Locate the cell with the specified text and output its [X, Y] center coordinate. 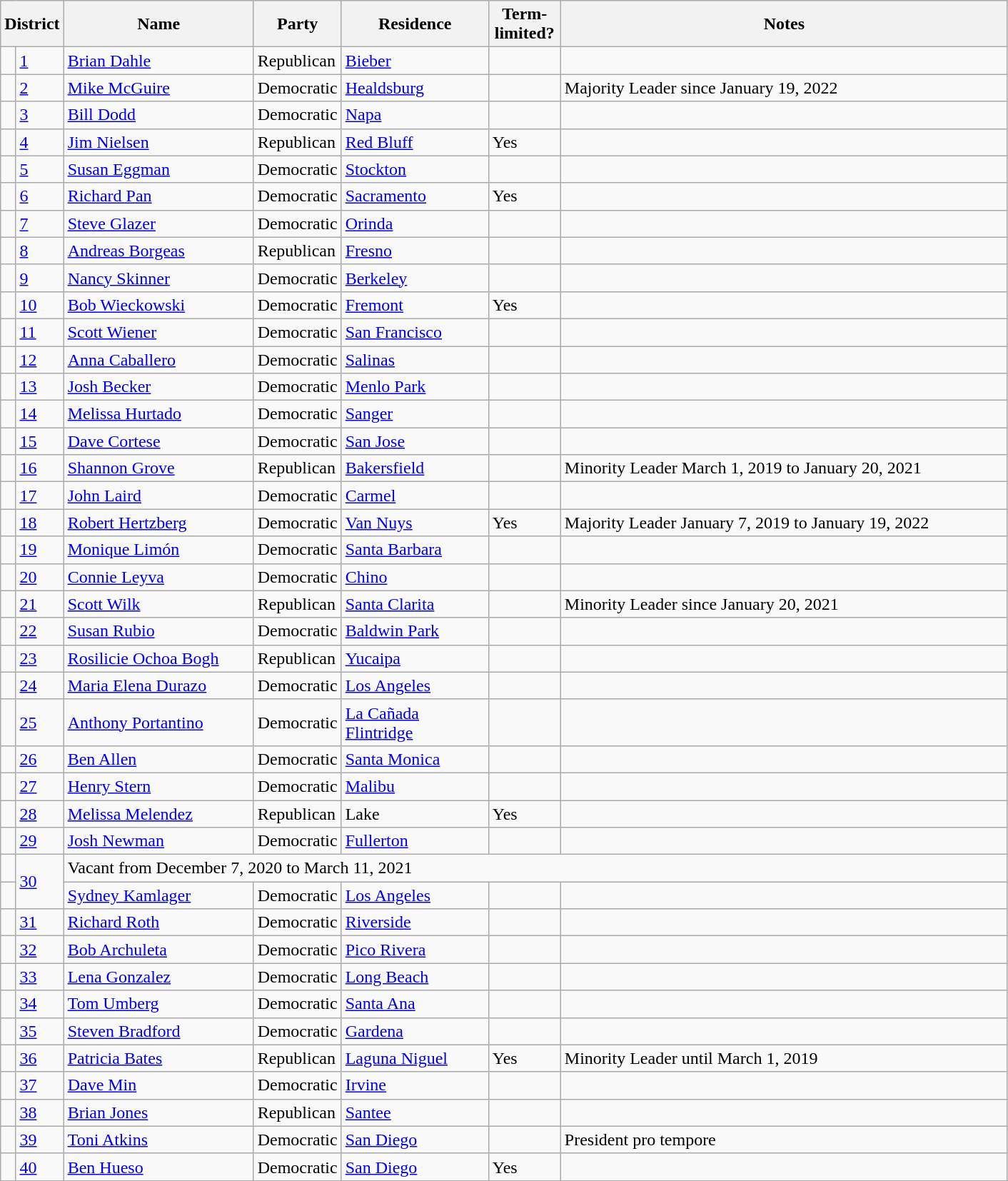
36 [40, 1058]
Carmel [415, 496]
5 [40, 169]
28 [40, 813]
Fresno [415, 251]
9 [40, 278]
Jim Nielsen [158, 142]
Notes [784, 24]
Anna Caballero [158, 359]
40 [40, 1167]
San Francisco [415, 332]
Brian Jones [158, 1112]
7 [40, 223]
Anthony Portantino [158, 723]
12 [40, 359]
4 [40, 142]
Laguna Niguel [415, 1058]
Bob Archuleta [158, 950]
Santee [415, 1112]
Menlo Park [415, 387]
Majority Leader since January 19, 2022 [784, 88]
35 [40, 1031]
Berkeley [415, 278]
8 [40, 251]
Lake [415, 813]
Ben Hueso [158, 1167]
6 [40, 196]
Richard Pan [158, 196]
Healdsburg [415, 88]
18 [40, 523]
Minority Leader since January 20, 2021 [784, 604]
Connie Leyva [158, 577]
31 [40, 923]
11 [40, 332]
Santa Monica [415, 759]
Sacramento [415, 196]
Steve Glazer [158, 223]
37 [40, 1085]
Sydney Kamlager [158, 895]
Robert Hertzberg [158, 523]
Majority Leader January 7, 2019 to January 19, 2022 [784, 523]
10 [40, 305]
3 [40, 115]
Susan Eggman [158, 169]
Nancy Skinner [158, 278]
Monique Limón [158, 550]
Andreas Borgeas [158, 251]
Josh Newman [158, 841]
San Jose [415, 441]
Melissa Hurtado [158, 414]
Party [297, 24]
Bieber [415, 61]
2 [40, 88]
Santa Clarita [415, 604]
25 [40, 723]
Malibu [415, 786]
Tom Umberg [158, 1004]
Melissa Melendez [158, 813]
Chino [415, 577]
17 [40, 496]
Brian Dahle [158, 61]
Stockton [415, 169]
Minority Leader March 1, 2019 to January 20, 2021 [784, 468]
15 [40, 441]
Scott Wilk [158, 604]
16 [40, 468]
14 [40, 414]
Santa Barbara [415, 550]
26 [40, 759]
Orinda [415, 223]
27 [40, 786]
21 [40, 604]
30 [40, 882]
Richard Roth [158, 923]
Napa [415, 115]
Gardena [415, 1031]
Fremont [415, 305]
32 [40, 950]
Van Nuys [415, 523]
Red Bluff [415, 142]
Mike McGuire [158, 88]
22 [40, 631]
23 [40, 658]
Patricia Bates [158, 1058]
La Cañada Flintridge [415, 723]
Residence [415, 24]
Minority Leader until March 1, 2019 [784, 1058]
Josh Becker [158, 387]
President pro tempore [784, 1140]
Salinas [415, 359]
Steven Bradford [158, 1031]
Henry Stern [158, 786]
Vacant from December 7, 2020 to March 11, 2021 [535, 868]
13 [40, 387]
Term-limited? [524, 24]
Shannon Grove [158, 468]
Scott Wiener [158, 332]
Bakersfield [415, 468]
Santa Ana [415, 1004]
Fullerton [415, 841]
34 [40, 1004]
Long Beach [415, 977]
Susan Rubio [158, 631]
Dave Cortese [158, 441]
District [32, 24]
33 [40, 977]
Lena Gonzalez [158, 977]
38 [40, 1112]
39 [40, 1140]
Irvine [415, 1085]
Baldwin Park [415, 631]
Maria Elena Durazo [158, 685]
20 [40, 577]
1 [40, 61]
Bill Dodd [158, 115]
John Laird [158, 496]
Bob Wieckowski [158, 305]
29 [40, 841]
Rosilicie Ochoa Bogh [158, 658]
Yucaipa [415, 658]
Dave Min [158, 1085]
Name [158, 24]
Riverside [415, 923]
Sanger [415, 414]
Ben Allen [158, 759]
Pico Rivera [415, 950]
19 [40, 550]
24 [40, 685]
Toni Atkins [158, 1140]
